Provide the (x, y) coordinate of the cell's center where the given text is located.  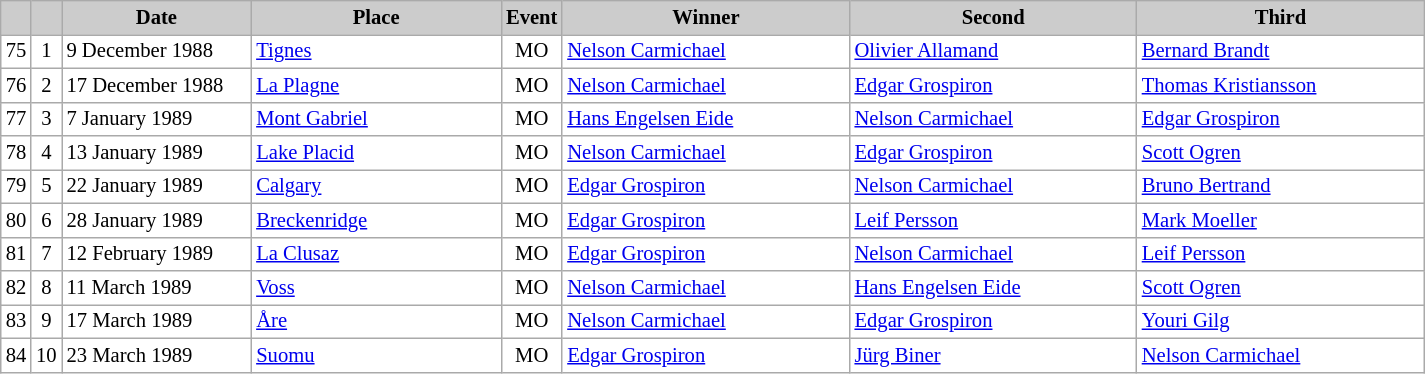
Youri Gilg (1280, 321)
Olivier Allamand (994, 51)
Voss (376, 287)
9 December 1988 (157, 51)
81 (16, 254)
Thomas Kristiansson (1280, 85)
1 (46, 51)
La Clusaz (376, 254)
Second (994, 17)
9 (46, 321)
7 (46, 254)
6 (46, 220)
Tignes (376, 51)
13 January 1989 (157, 153)
Place (376, 17)
Suomu (376, 355)
4 (46, 153)
Jürg Biner (994, 355)
76 (16, 85)
11 March 1989 (157, 287)
82 (16, 287)
Third (1280, 17)
77 (16, 119)
28 January 1989 (157, 220)
12 February 1989 (157, 254)
80 (16, 220)
La Plagne (376, 85)
Bruno Bertrand (1280, 186)
8 (46, 287)
5 (46, 186)
Bernard Brandt (1280, 51)
Mont Gabriel (376, 119)
7 January 1989 (157, 119)
23 March 1989 (157, 355)
Winner (706, 17)
Calgary (376, 186)
79 (16, 186)
83 (16, 321)
84 (16, 355)
10 (46, 355)
22 January 1989 (157, 186)
78 (16, 153)
Event (532, 17)
17 December 1988 (157, 85)
Breckenridge (376, 220)
75 (16, 51)
3 (46, 119)
Lake Placid (376, 153)
Date (157, 17)
Åre (376, 321)
17 March 1989 (157, 321)
2 (46, 85)
Mark Moeller (1280, 220)
